Return the (X, Y) coordinate for the center point of the cell that contains the specified text.  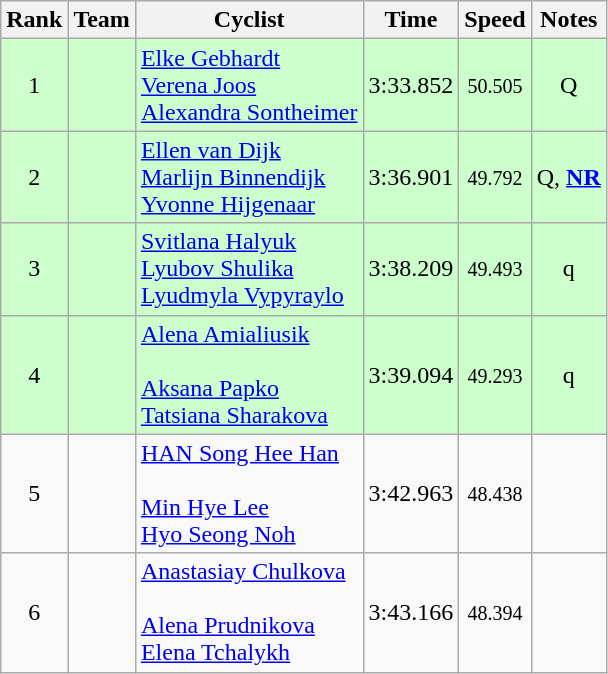
Q (568, 85)
48.438 (495, 494)
49.792 (495, 177)
3:42.963 (411, 494)
Time (411, 20)
Alena AmialiusikAksana Papko Tatsiana Sharakova (249, 374)
Rank (34, 20)
49.493 (495, 269)
Elke GebhardtVerena JoosAlexandra Sontheimer (249, 85)
Notes (568, 20)
3:39.094 (411, 374)
4 (34, 374)
Cyclist (249, 20)
Team (102, 20)
3 (34, 269)
5 (34, 494)
3:43.166 (411, 612)
50.505 (495, 85)
3:36.901 (411, 177)
Ellen van DijkMarlijn BinnendijkYvonne Hijgenaar (249, 177)
Anastasiay ChulkovaAlena Prudnikova Elena Tchalykh (249, 612)
3:38.209 (411, 269)
48.394 (495, 612)
Svitlana HalyukLyubov ShulikaLyudmyla Vypyraylo (249, 269)
HAN Song Hee HanMin Hye Lee Hyo Seong Noh (249, 494)
2 (34, 177)
Q, NR (568, 177)
49.293 (495, 374)
3:33.852 (411, 85)
Speed (495, 20)
6 (34, 612)
1 (34, 85)
